Return the [x, y] coordinate for the center point of the cell that contains the specified text.  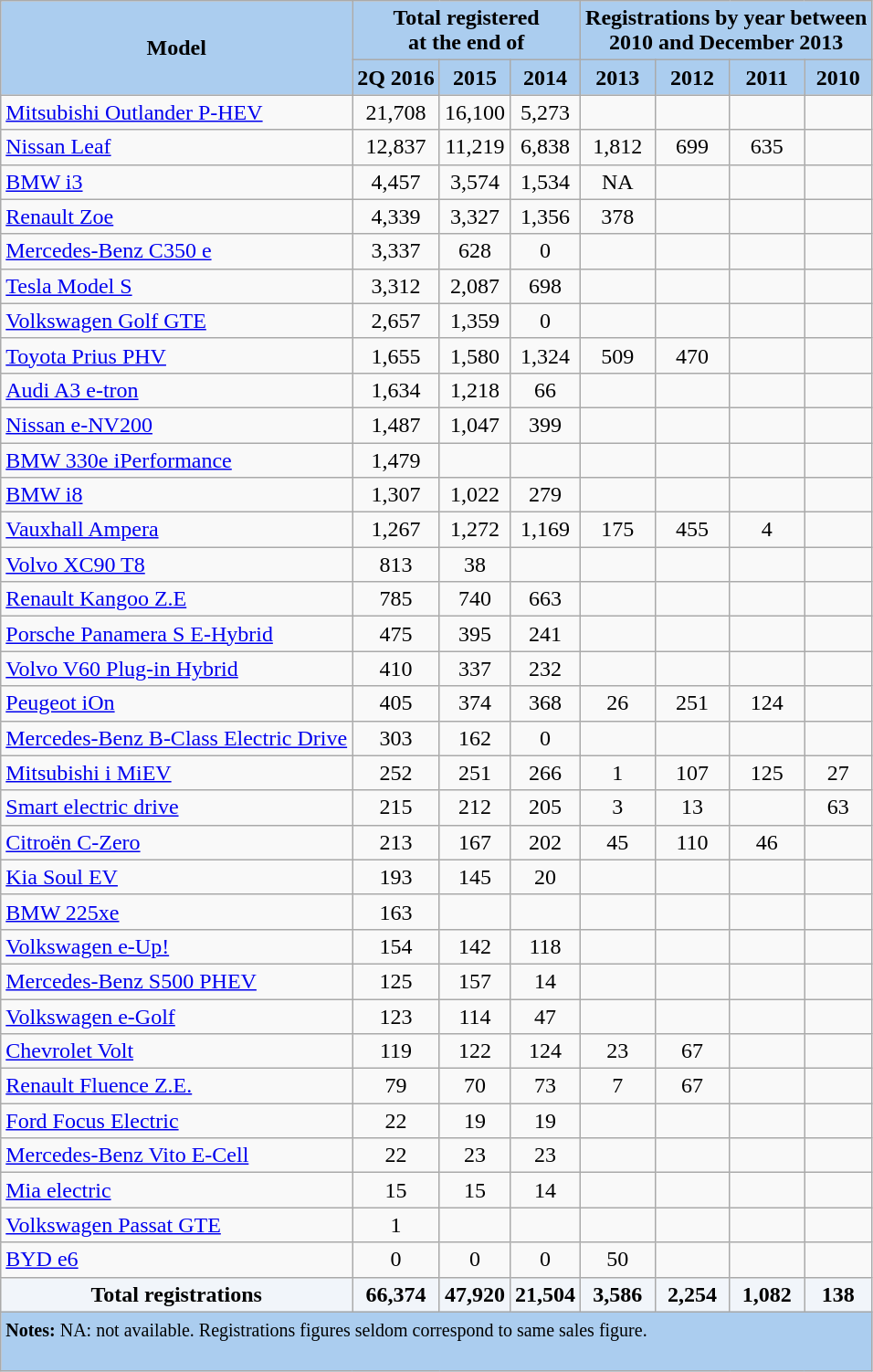
395 [475, 634]
163 [396, 912]
47 [544, 1017]
698 [544, 286]
157 [475, 981]
1,479 [396, 459]
118 [544, 946]
1,307 [396, 495]
Total registered at the end of [467, 31]
232 [544, 669]
455 [692, 530]
Volkswagen e-Up! [177, 946]
266 [544, 773]
21,504 [544, 1294]
167 [475, 842]
Mercedes-Benz C350 e [177, 251]
145 [475, 877]
3,586 [618, 1294]
470 [692, 355]
3,337 [396, 251]
Citroën C-Zero [177, 842]
635 [767, 147]
26 [618, 703]
73 [544, 1086]
628 [475, 251]
4 [767, 530]
699 [692, 147]
Mercedes-Benz Vito E-Cell [177, 1156]
3,574 [475, 182]
205 [544, 807]
119 [396, 1051]
378 [618, 216]
1,634 [396, 390]
175 [618, 530]
1,218 [475, 390]
1,812 [618, 147]
63 [838, 807]
Registrations by year between 2010 and December 2013 [727, 31]
12,837 [396, 147]
BMW i3 [177, 182]
Tesla Model S [177, 286]
Porsche Panamera S E-Hybrid [177, 634]
BYD e6 [177, 1260]
46 [767, 842]
1,267 [396, 530]
Peugeot iOn [177, 703]
Mercedes-Benz B-Class Electric Drive [177, 738]
2,087 [475, 286]
215 [396, 807]
1,580 [475, 355]
38 [475, 565]
1,022 [475, 495]
Model [177, 47]
475 [396, 634]
154 [396, 946]
Kia Soul EV [177, 877]
193 [396, 877]
6,838 [544, 147]
7 [618, 1086]
Mitsubishi i MiEV [177, 773]
BMW 330e iPerformance [177, 459]
21,708 [396, 112]
1,487 [396, 425]
66,374 [396, 1294]
2011 [767, 78]
110 [692, 842]
1,082 [767, 1294]
Mercedes-Benz S500 PHEV [177, 981]
2,657 [396, 321]
NA [618, 182]
Volkswagen Golf GTE [177, 321]
663 [544, 599]
2010 [838, 78]
Chevrolet Volt [177, 1051]
4,339 [396, 216]
279 [544, 495]
1,169 [544, 530]
50 [618, 1260]
142 [475, 946]
Total registrations [177, 1294]
202 [544, 842]
3 [618, 807]
27 [838, 773]
4,457 [396, 182]
Vauxhall Ampera [177, 530]
Volkswagen Passat GTE [177, 1225]
Audi A3 e-tron [177, 390]
2014 [544, 78]
740 [475, 599]
Toyota Prius PHV [177, 355]
79 [396, 1086]
1,356 [544, 216]
3,312 [396, 286]
BMW 225xe [177, 912]
1,047 [475, 425]
Smart electric drive [177, 807]
2013 [618, 78]
11,219 [475, 147]
241 [544, 634]
20 [544, 877]
BMW i8 [177, 495]
813 [396, 565]
66 [544, 390]
1,324 [544, 355]
107 [692, 773]
Volvo V60 Plug-in Hybrid [177, 669]
162 [475, 738]
2012 [692, 78]
1,655 [396, 355]
509 [618, 355]
Volkswagen e-Golf [177, 1017]
114 [475, 1017]
785 [396, 599]
1,359 [475, 321]
Nissan Leaf [177, 147]
16,100 [475, 112]
13 [692, 807]
123 [396, 1017]
3,327 [475, 216]
Notes: NA: not available. Registrations figures seldom correspond to same sales figure. [436, 1341]
Renault Fluence Z.E. [177, 1086]
Ford Focus Electric [177, 1121]
Mitsubishi Outlander P-HEV [177, 112]
2015 [475, 78]
2,254 [692, 1294]
399 [544, 425]
1,534 [544, 182]
Volvo XC90 T8 [177, 565]
47,920 [475, 1294]
405 [396, 703]
138 [838, 1294]
Mia electric [177, 1190]
1,272 [475, 530]
303 [396, 738]
122 [475, 1051]
Renault Kangoo Z.E [177, 599]
Nissan e-NV200 [177, 425]
374 [475, 703]
368 [544, 703]
213 [396, 842]
337 [475, 669]
212 [475, 807]
Renault Zoe [177, 216]
5,273 [544, 112]
45 [618, 842]
70 [475, 1086]
2Q 2016 [396, 78]
252 [396, 773]
410 [396, 669]
